Determine the [X, Y] coordinate at the center of the cell enclosing the given text.  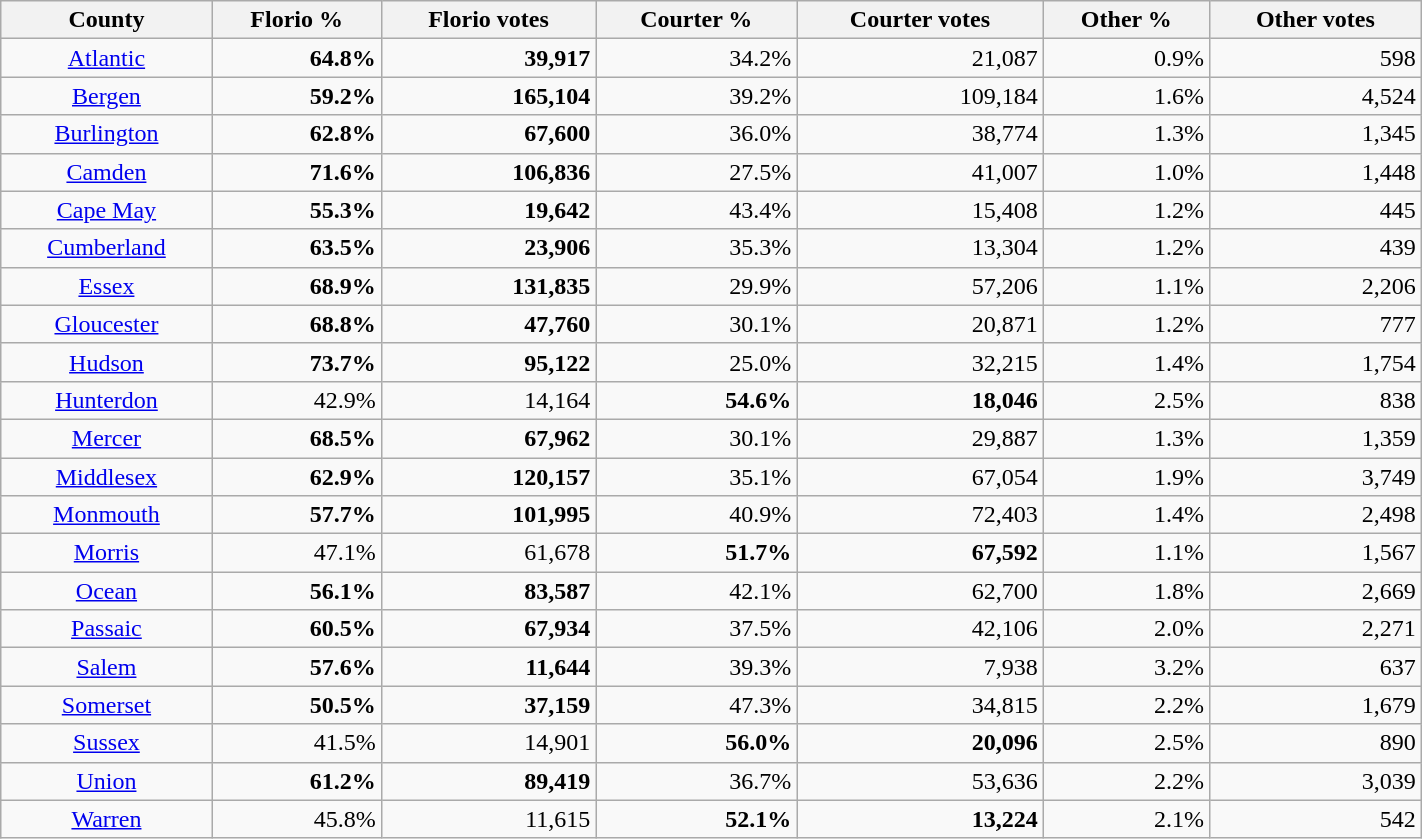
0.9% [1126, 58]
35.3% [696, 248]
Middlesex [106, 477]
42.9% [296, 400]
101,995 [488, 515]
53,636 [920, 781]
4,524 [1315, 96]
Union [106, 781]
59.2% [296, 96]
42,106 [920, 629]
41,007 [920, 172]
63.5% [296, 248]
67,600 [488, 134]
67,934 [488, 629]
57.7% [296, 515]
25.0% [696, 362]
47.1% [296, 553]
Bergen [106, 96]
39,917 [488, 58]
36.0% [696, 134]
43.4% [696, 210]
36.7% [696, 781]
47.3% [696, 705]
34.2% [696, 58]
62,700 [920, 591]
29.9% [696, 286]
Florio % [296, 20]
11,615 [488, 819]
23,906 [488, 248]
445 [1315, 210]
55.3% [296, 210]
56.0% [696, 743]
Mercer [106, 438]
439 [1315, 248]
67,962 [488, 438]
68.5% [296, 438]
2,206 [1315, 286]
Hudson [106, 362]
11,644 [488, 667]
542 [1315, 819]
67,054 [920, 477]
51.7% [696, 553]
Cape May [106, 210]
64.8% [296, 58]
Other votes [1315, 20]
37.5% [696, 629]
40.9% [696, 515]
62.9% [296, 477]
109,184 [920, 96]
57.6% [296, 667]
Salem [106, 667]
Other % [1126, 20]
39.3% [696, 667]
35.1% [696, 477]
165,104 [488, 96]
34,815 [920, 705]
1,679 [1315, 705]
13,224 [920, 819]
20,871 [920, 324]
2.0% [1126, 629]
68.9% [296, 286]
County [106, 20]
29,887 [920, 438]
890 [1315, 743]
15,408 [920, 210]
Somerset [106, 705]
1.9% [1126, 477]
71.6% [296, 172]
Morris [106, 553]
Monmouth [106, 515]
56.1% [296, 591]
Atlantic [106, 58]
598 [1315, 58]
21,087 [920, 58]
50.5% [296, 705]
37,159 [488, 705]
27.5% [696, 172]
120,157 [488, 477]
67,592 [920, 553]
Cumberland [106, 248]
1,448 [1315, 172]
Burlington [106, 134]
60.5% [296, 629]
131,835 [488, 286]
Hunterdon [106, 400]
2,669 [1315, 591]
838 [1315, 400]
54.6% [696, 400]
1.0% [1126, 172]
1,754 [1315, 362]
89,419 [488, 781]
68.8% [296, 324]
41.5% [296, 743]
42.1% [696, 591]
Courter votes [920, 20]
32,215 [920, 362]
38,774 [920, 134]
13,304 [920, 248]
2.1% [1126, 819]
Camden [106, 172]
Florio votes [488, 20]
2,498 [1315, 515]
Ocean [106, 591]
Courter % [696, 20]
Sussex [106, 743]
61.2% [296, 781]
20,096 [920, 743]
3,039 [1315, 781]
637 [1315, 667]
62.8% [296, 134]
1.6% [1126, 96]
Essex [106, 286]
18,046 [920, 400]
83,587 [488, 591]
1,567 [1315, 553]
3.2% [1126, 667]
1,359 [1315, 438]
45.8% [296, 819]
47,760 [488, 324]
777 [1315, 324]
72,403 [920, 515]
Warren [106, 819]
3,749 [1315, 477]
Gloucester [106, 324]
73.7% [296, 362]
19,642 [488, 210]
106,836 [488, 172]
61,678 [488, 553]
1,345 [1315, 134]
57,206 [920, 286]
14,164 [488, 400]
95,122 [488, 362]
39.2% [696, 96]
52.1% [696, 819]
Passaic [106, 629]
1.8% [1126, 591]
2,271 [1315, 629]
14,901 [488, 743]
7,938 [920, 667]
